Detect which cell encompasses the target text, then output its [X, Y] center coordinate. 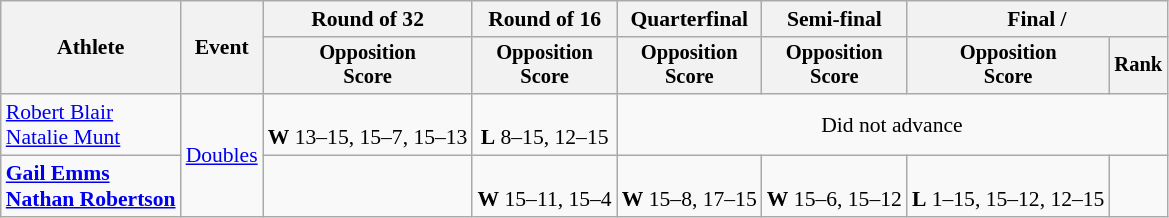
W 13–15, 15–7, 15–13 [368, 124]
Did not advance [892, 124]
Gail EmmsNathan Robertson [91, 186]
L 1–15, 15–12, 12–15 [1008, 186]
Doubles [222, 155]
Round of 32 [368, 19]
W 15–11, 15–4 [544, 186]
Athlete [91, 48]
Quarterfinal [690, 19]
W 15–6, 15–12 [834, 186]
Event [222, 48]
Final / [1037, 19]
Round of 16 [544, 19]
L 8–15, 12–15 [544, 124]
Rank [1138, 66]
W 15–8, 17–15 [690, 186]
Semi-final [834, 19]
Robert BlairNatalie Munt [91, 124]
